Pinpoint the cell where the given text exists, returning its (x, y) midpoint coordinate. 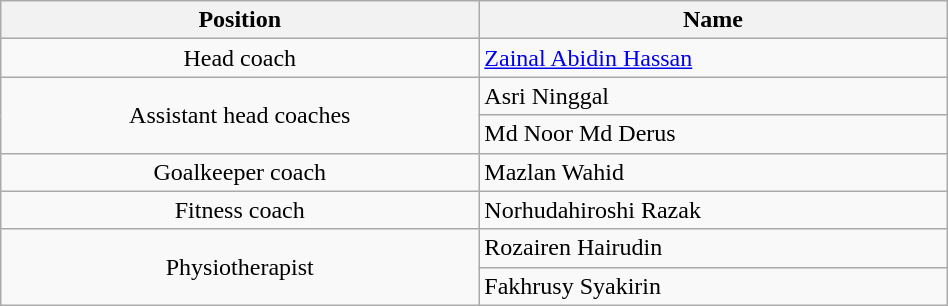
Asri Ninggal (713, 96)
Goalkeeper coach (240, 172)
Fakhrusy Syakirin (713, 286)
Name (713, 20)
Md Noor Md Derus (713, 134)
Physiotherapist (240, 267)
Assistant head coaches (240, 115)
Head coach (240, 58)
Zainal Abidin Hassan (713, 58)
Position (240, 20)
Rozairen Hairudin (713, 248)
Mazlan Wahid (713, 172)
Fitness coach (240, 210)
Norhudahiroshi Razak (713, 210)
